Return (X, Y) of the center of cell containing provided text 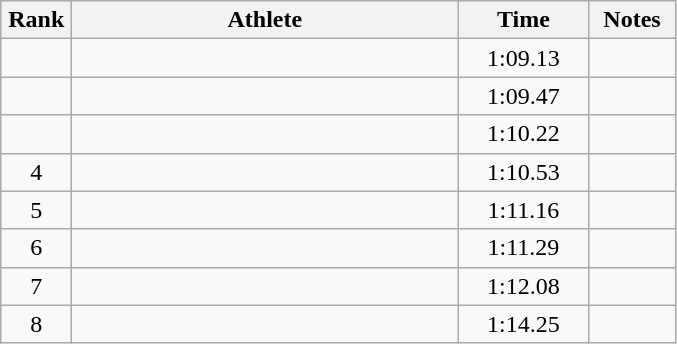
5 (36, 210)
Athlete (265, 20)
Time (524, 20)
6 (36, 248)
4 (36, 172)
1:09.13 (524, 58)
1:11.29 (524, 248)
1:10.53 (524, 172)
1:11.16 (524, 210)
1:09.47 (524, 96)
1:10.22 (524, 134)
Rank (36, 20)
1:14.25 (524, 324)
Notes (632, 20)
7 (36, 286)
8 (36, 324)
1:12.08 (524, 286)
